Return (x, y) of the center of cell containing provided text 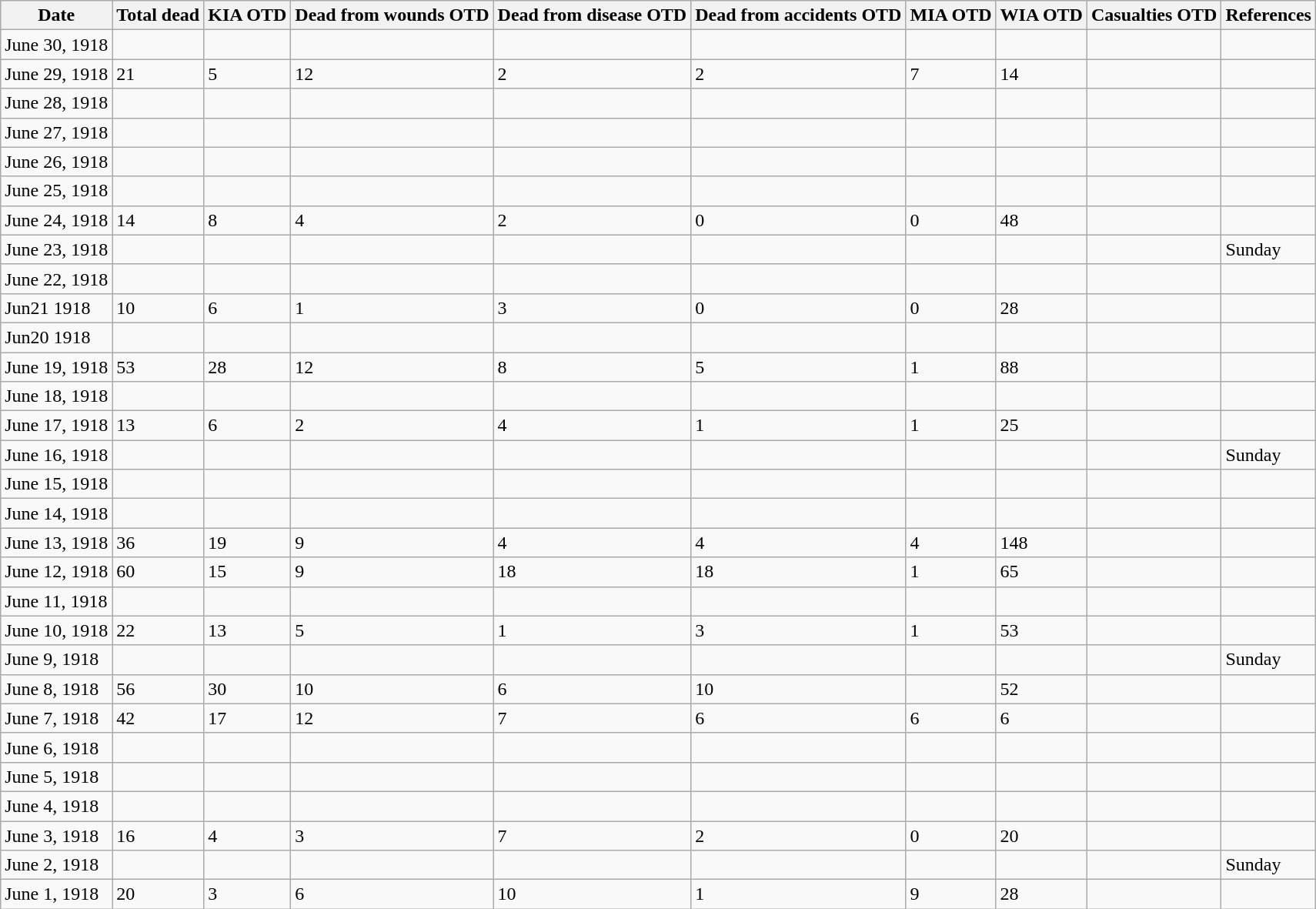
June 7, 1918 (57, 718)
June 24, 1918 (57, 220)
16 (159, 835)
June 15, 1918 (57, 484)
June 1, 1918 (57, 894)
June 28, 1918 (57, 103)
30 (248, 689)
June 2, 1918 (57, 865)
June 23, 1918 (57, 249)
June 13, 1918 (57, 543)
WIA OTD (1041, 15)
June 22, 1918 (57, 279)
June 26, 1918 (57, 162)
June 19, 1918 (57, 367)
June 4, 1918 (57, 806)
52 (1041, 689)
19 (248, 543)
Dead from wounds OTD (392, 15)
MIA OTD (951, 15)
KIA OTD (248, 15)
Dead from disease OTD (593, 15)
June 29, 1918 (57, 74)
References (1268, 15)
Jun20 1918 (57, 337)
65 (1041, 572)
15 (248, 572)
21 (159, 74)
June 10, 1918 (57, 630)
42 (159, 718)
June 30, 1918 (57, 45)
June 25, 1918 (57, 191)
June 5, 1918 (57, 777)
Dead from accidents OTD (799, 15)
June 14, 1918 (57, 513)
June 8, 1918 (57, 689)
36 (159, 543)
June 3, 1918 (57, 835)
25 (1041, 426)
48 (1041, 220)
June 6, 1918 (57, 747)
Total dead (159, 15)
88 (1041, 367)
60 (159, 572)
June 16, 1918 (57, 455)
17 (248, 718)
June 11, 1918 (57, 601)
Casualties OTD (1154, 15)
22 (159, 630)
June 18, 1918 (57, 396)
Jun21 1918 (57, 308)
June 27, 1918 (57, 132)
Date (57, 15)
June 9, 1918 (57, 660)
148 (1041, 543)
June 17, 1918 (57, 426)
June 12, 1918 (57, 572)
56 (159, 689)
